Extract the [x, y] coordinate from the center of the cell holding the provided text.  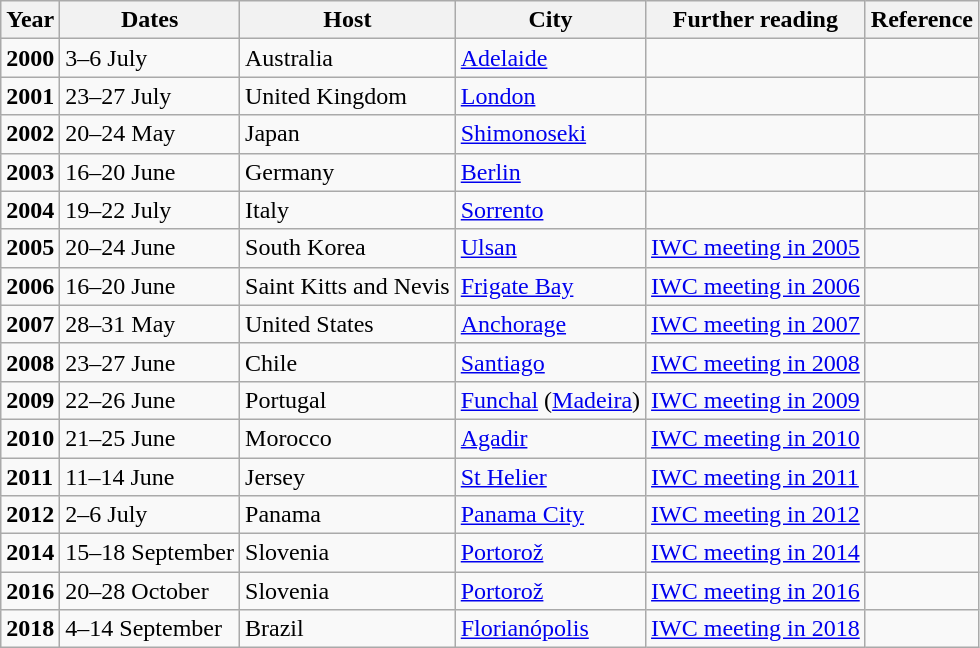
Jersey [348, 477]
Funchal (Madeira) [550, 400]
Germany [348, 172]
3–6 July [150, 58]
Sorrento [550, 210]
Japan [348, 134]
23–27 June [150, 362]
St Helier [550, 477]
IWC meeting in 2009 [756, 400]
2016 [30, 591]
Shimonoseki [550, 134]
Further reading [756, 20]
Ulsan [550, 248]
2–6 July [150, 515]
Anchorage [550, 324]
21–25 June [150, 438]
22–26 June [150, 400]
Australia [348, 58]
11–14 June [150, 477]
15–18 September [150, 553]
United Kingdom [348, 96]
IWC meeting in 2010 [756, 438]
20–28 October [150, 591]
2002 [30, 134]
Year [30, 20]
2014 [30, 553]
2010 [30, 438]
City [550, 20]
United States [348, 324]
Frigate Bay [550, 286]
2018 [30, 629]
Morocco [348, 438]
Reference [922, 20]
2006 [30, 286]
Adelaide [550, 58]
Florianópolis [550, 629]
2008 [30, 362]
28–31 May [150, 324]
2003 [30, 172]
2001 [30, 96]
Santiago [550, 362]
Panama City [550, 515]
IWC meeting in 2007 [756, 324]
IWC meeting in 2005 [756, 248]
IWC meeting in 2018 [756, 629]
2011 [30, 477]
20–24 June [150, 248]
South Korea [348, 248]
2000 [30, 58]
Portugal [348, 400]
Dates [150, 20]
19–22 July [150, 210]
2012 [30, 515]
Berlin [550, 172]
Host [348, 20]
Brazil [348, 629]
4–14 September [150, 629]
London [550, 96]
Agadir [550, 438]
2005 [30, 248]
Italy [348, 210]
Saint Kitts and Nevis [348, 286]
IWC meeting in 2011 [756, 477]
IWC meeting in 2012 [756, 515]
Chile [348, 362]
20–24 May [150, 134]
Panama [348, 515]
IWC meeting in 2008 [756, 362]
IWC meeting in 2006 [756, 286]
IWC meeting in 2014 [756, 553]
23–27 July [150, 96]
2004 [30, 210]
2009 [30, 400]
IWC meeting in 2016 [756, 591]
2007 [30, 324]
